Extract the (x, y) coordinate from the center of the cell holding the provided text.  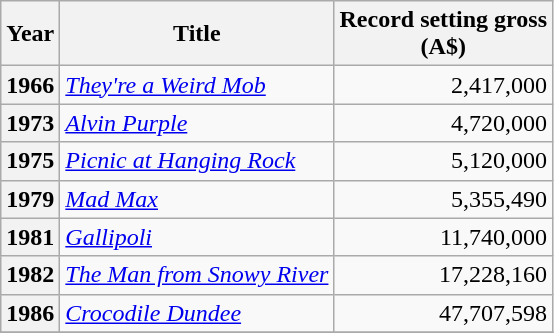
Title (197, 34)
1981 (30, 237)
Picnic at Hanging Rock (197, 161)
2,417,000 (444, 85)
Year (30, 34)
The Man from Snowy River (197, 275)
47,707,598 (444, 313)
1966 (30, 85)
5,355,490 (444, 199)
1986 (30, 313)
Record setting gross(A$) (444, 34)
Alvin Purple (197, 123)
1975 (30, 161)
Gallipoli (197, 237)
1979 (30, 199)
11,740,000 (444, 237)
4,720,000 (444, 123)
1982 (30, 275)
Crocodile Dundee (197, 313)
Mad Max (197, 199)
17,228,160 (444, 275)
They're a Weird Mob (197, 85)
1973 (30, 123)
5,120,000 (444, 161)
